Find where the given text appears and provide that cell's center as [X, Y] coordinate. 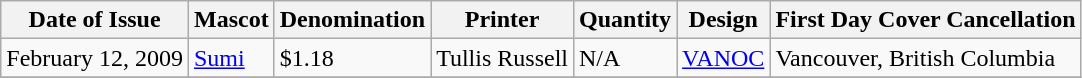
VANOC [724, 58]
Vancouver, British Columbia [926, 58]
Mascot [231, 20]
N/A [624, 58]
February 12, 2009 [95, 58]
Sumi [231, 58]
Quantity [624, 20]
Denomination [352, 20]
$1.18 [352, 58]
Date of Issue [95, 20]
Printer [502, 20]
First Day Cover Cancellation [926, 20]
Tullis Russell [502, 58]
Design [724, 20]
